Identify which cell holds the provided text, then report its [x, y] central coordinate. 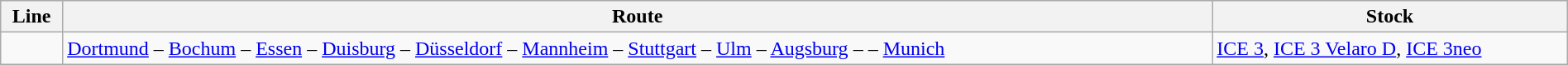
Line [31, 17]
Dortmund – Bochum – Essen – Duisburg – Düsseldorf – Mannheim – Stuttgart – Ulm – Augsburg – – Munich [638, 48]
Stock [1389, 17]
ICE 3, ICE 3 Velaro D, ICE 3neo [1389, 48]
Route [638, 17]
